Return the [x, y] coordinate for the center point of the cell that contains the specified text.  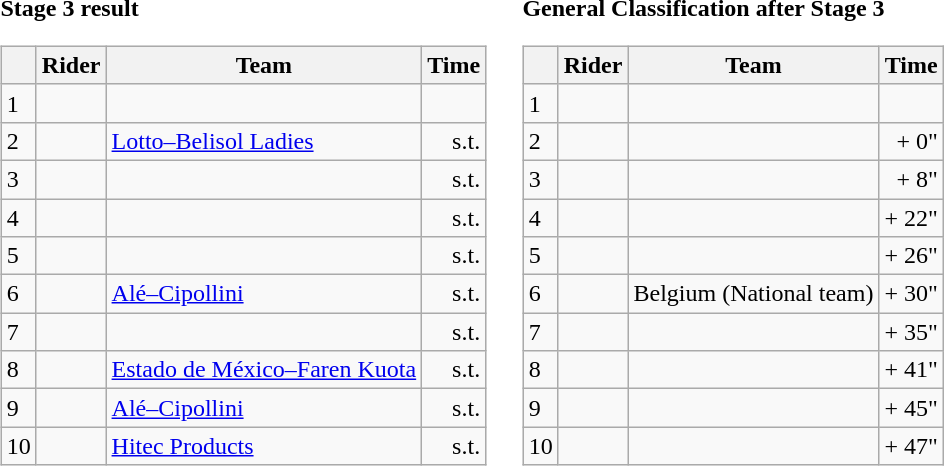
+ 26" [911, 256]
+ 22" [911, 217]
Lotto–Belisol Ladies [264, 141]
+ 0" [911, 141]
Hitec Products [264, 446]
+ 45" [911, 408]
+ 8" [911, 179]
+ 41" [911, 370]
+ 35" [911, 332]
Estado de México–Faren Kuota [264, 370]
Belgium (National team) [754, 294]
+ 47" [911, 446]
+ 30" [911, 294]
